Scan for the cell matching the given text and deliver its (X, Y) coordinate at center. 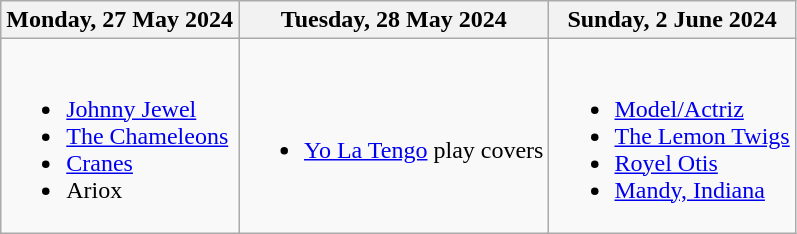
Model/ActrizThe Lemon TwigsRoyel OtisMandy, Indiana (672, 136)
Tuesday, 28 May 2024 (393, 20)
Yo La Tengo play covers (393, 136)
Johnny JewelThe ChameleonsCranesAriox (120, 136)
Sunday, 2 June 2024 (672, 20)
Monday, 27 May 2024 (120, 20)
